Identify which cell holds the provided text, then report its [x, y] central coordinate. 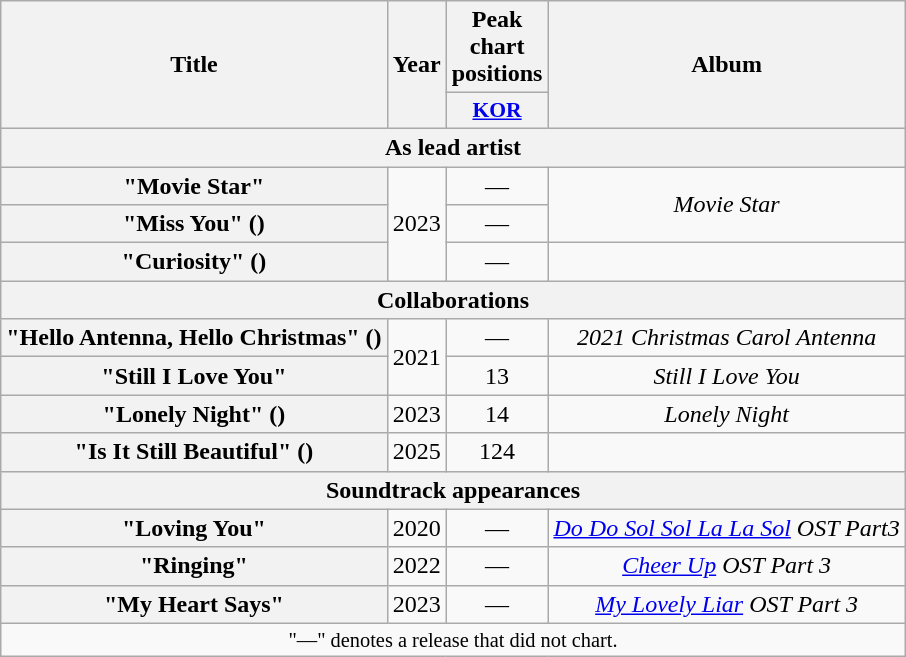
"Loving You" [194, 528]
2021 Christmas Carol Antenna [726, 338]
Peak chartpositions [497, 47]
"Miss You" () [194, 224]
"Still I Love You" [194, 376]
2022 [416, 566]
"My Heart Says" [194, 604]
"Ringing" [194, 566]
Do Do Sol Sol La La Sol OST Part3 [726, 528]
Movie Star [726, 204]
2020 [416, 528]
"Is It Still Beautiful" () [194, 452]
"—" denotes a release that did not chart. [454, 640]
2025 [416, 452]
Collaborations [454, 300]
14 [497, 414]
As lead artist [454, 147]
2021 [416, 357]
KOR [497, 111]
Lonely Night [726, 414]
"Movie Star" [194, 185]
Soundtrack appearances [454, 490]
13 [497, 376]
"Hello Antenna, Hello Christmas" () [194, 338]
124 [497, 452]
Title [194, 65]
"Curiosity" () [194, 262]
Still I Love You [726, 376]
Year [416, 65]
Album [726, 65]
Cheer Up OST Part 3 [726, 566]
My Lovely Liar OST Part 3 [726, 604]
"Lonely Night" () [194, 414]
